From the cell containing the given text, extract its center point as (x, y) coordinate. 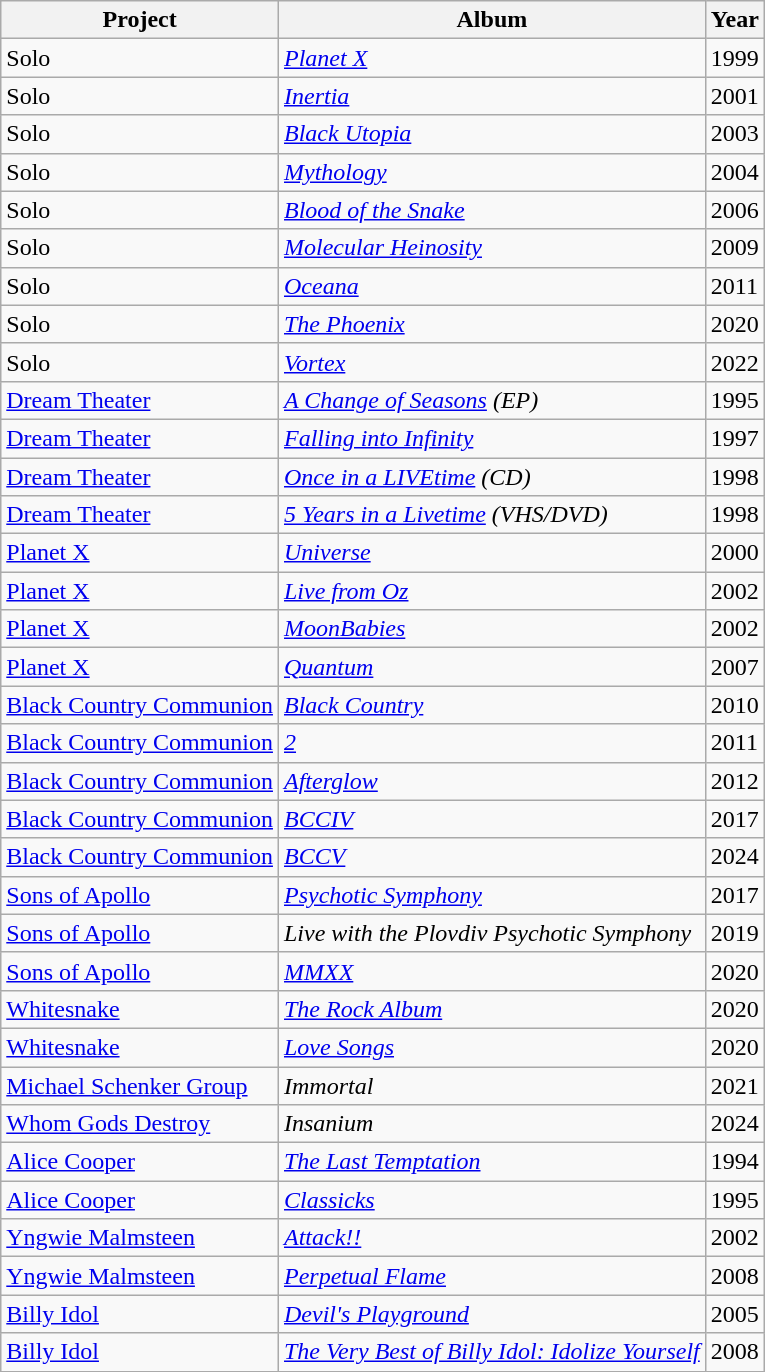
Year (734, 20)
The Very Best of Billy Idol: Idolize Yourself (492, 1352)
The Rock Album (492, 1009)
1994 (734, 1162)
Love Songs (492, 1047)
MoonBabies (492, 629)
Live from Oz (492, 591)
BCCV (492, 857)
2022 (734, 362)
Vortex (492, 362)
2 (492, 743)
Immortal (492, 1085)
A Change of Seasons (EP) (492, 400)
2019 (734, 933)
5 Years in a Livetime (VHS/DVD) (492, 515)
MMXX (492, 971)
Inertia (492, 96)
The Last Temptation (492, 1162)
Black Country (492, 705)
Live with the Plovdiv Psychotic Symphony (492, 933)
Whom Gods Destroy (140, 1124)
Album (492, 20)
2007 (734, 667)
Project (140, 20)
1999 (734, 58)
Devil's Playground (492, 1314)
2012 (734, 781)
Quantum (492, 667)
Oceana (492, 286)
2000 (734, 553)
Attack!! (492, 1238)
Perpetual Flame (492, 1276)
Michael Schenker Group (140, 1085)
1997 (734, 438)
Mythology (492, 172)
Universe (492, 553)
Insanium (492, 1124)
Molecular Heinosity (492, 248)
2003 (734, 134)
Falling into Infinity (492, 438)
Once in a LIVEtime (CD) (492, 477)
Black Utopia (492, 134)
2010 (734, 705)
2021 (734, 1085)
2005 (734, 1314)
2006 (734, 210)
Psychotic Symphony (492, 895)
Afterglow (492, 781)
BCCIV (492, 819)
The Phoenix (492, 324)
2004 (734, 172)
2009 (734, 248)
Classicks (492, 1200)
Blood of the Snake (492, 210)
2001 (734, 96)
